Find where the given text appears and provide that cell's center as (X, Y) coordinate. 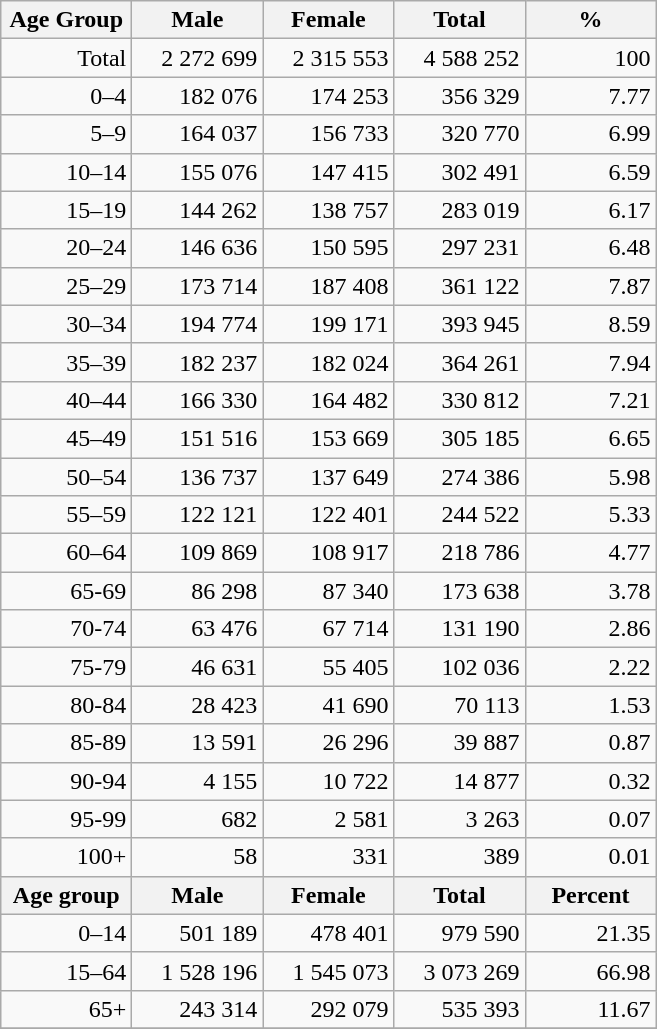
0–14 (66, 933)
146 636 (198, 248)
65-69 (66, 591)
100+ (66, 857)
2 581 (328, 819)
108 917 (328, 553)
478 401 (328, 933)
155 076 (198, 172)
102 036 (460, 667)
26 296 (328, 743)
144 262 (198, 210)
60–64 (66, 553)
187 408 (328, 286)
55–59 (66, 515)
4 155 (198, 781)
8.59 (590, 324)
6.17 (590, 210)
58 (198, 857)
66.98 (590, 971)
50–54 (66, 477)
274 386 (460, 477)
393 945 (460, 324)
6.65 (590, 438)
0.87 (590, 743)
1 528 196 (198, 971)
14 877 (460, 781)
243 314 (198, 1009)
122 401 (328, 515)
25–29 (66, 286)
Age Group (66, 20)
1.53 (590, 705)
535 393 (460, 1009)
182 076 (198, 96)
2.86 (590, 629)
86 298 (198, 591)
137 649 (328, 477)
182 024 (328, 362)
2 315 553 (328, 58)
164 482 (328, 400)
174 253 (328, 96)
320 770 (460, 134)
55 405 (328, 667)
0.07 (590, 819)
173 714 (198, 286)
147 415 (328, 172)
95-99 (66, 819)
136 737 (198, 477)
173 638 (460, 591)
109 869 (198, 553)
4.77 (590, 553)
194 774 (198, 324)
2.22 (590, 667)
90-94 (66, 781)
35–39 (66, 362)
10–14 (66, 172)
Percent (590, 895)
15–64 (66, 971)
2 272 699 (198, 58)
41 690 (328, 705)
46 631 (198, 667)
80-84 (66, 705)
199 171 (328, 324)
30–34 (66, 324)
244 522 (460, 515)
364 261 (460, 362)
153 669 (328, 438)
63 476 (198, 629)
150 595 (328, 248)
302 491 (460, 172)
7.87 (590, 286)
Age group (66, 895)
1 545 073 (328, 971)
979 590 (460, 933)
85-89 (66, 743)
7.77 (590, 96)
11.67 (590, 1009)
15–19 (66, 210)
70 113 (460, 705)
10 722 (328, 781)
356 329 (460, 96)
3.78 (590, 591)
6.99 (590, 134)
21.35 (590, 933)
218 786 (460, 553)
5–9 (66, 134)
138 757 (328, 210)
4 588 252 (460, 58)
182 237 (198, 362)
45–49 (66, 438)
7.21 (590, 400)
297 231 (460, 248)
67 714 (328, 629)
6.59 (590, 172)
% (590, 20)
65+ (66, 1009)
0.32 (590, 781)
3 073 269 (460, 971)
39 887 (460, 743)
156 733 (328, 134)
70-74 (66, 629)
682 (198, 819)
164 037 (198, 134)
389 (460, 857)
87 340 (328, 591)
330 812 (460, 400)
501 189 (198, 933)
151 516 (198, 438)
28 423 (198, 705)
0.01 (590, 857)
7.94 (590, 362)
361 122 (460, 286)
331 (328, 857)
131 190 (460, 629)
75-79 (66, 667)
3 263 (460, 819)
6.48 (590, 248)
5.33 (590, 515)
122 121 (198, 515)
305 185 (460, 438)
292 079 (328, 1009)
13 591 (198, 743)
5.98 (590, 477)
283 019 (460, 210)
166 330 (198, 400)
40–44 (66, 400)
0–4 (66, 96)
20–24 (66, 248)
100 (590, 58)
